Capture the cell that displays the provided text and extract its [X, Y] central coordinate. 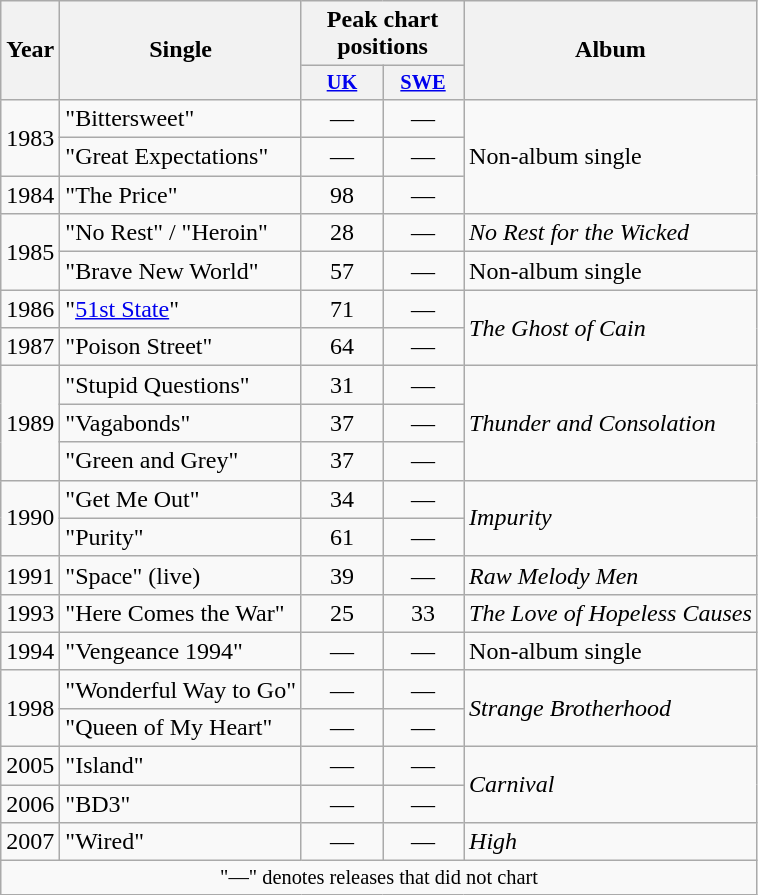
Raw Melody Men [611, 575]
1984 [30, 195]
31 [342, 385]
"Bittersweet" [181, 118]
"The Price" [181, 195]
"Queen of My Heart" [181, 727]
Single [181, 50]
34 [342, 499]
Carnival [611, 785]
Year [30, 50]
"Get Me Out" [181, 499]
1994 [30, 651]
"Vengeance 1994" [181, 651]
1998 [30, 708]
"Purity" [181, 537]
"51st State" [181, 309]
25 [342, 613]
"Vagabonds" [181, 423]
"Space" (live) [181, 575]
The Love of Hopeless Causes [611, 613]
33 [422, 613]
"BD3" [181, 804]
2006 [30, 804]
"—" denotes releases that did not chart [380, 878]
39 [342, 575]
"Poison Street" [181, 347]
1983 [30, 137]
"Brave New World" [181, 271]
1985 [30, 252]
1990 [30, 518]
The Ghost of Cain [611, 328]
71 [342, 309]
1993 [30, 613]
57 [342, 271]
"Green and Grey" [181, 461]
98 [342, 195]
1989 [30, 423]
64 [342, 347]
UK [342, 83]
2005 [30, 766]
"Wonderful Way to Go" [181, 689]
"No Rest" / "Heroin" [181, 233]
"Island" [181, 766]
Impurity [611, 518]
"Wired" [181, 842]
28 [342, 233]
2007 [30, 842]
1986 [30, 309]
"Here Comes the War" [181, 613]
1987 [30, 347]
"Great Expectations" [181, 157]
61 [342, 537]
SWE [422, 83]
Thunder and Consolation [611, 423]
Album [611, 50]
No Rest for the Wicked [611, 233]
High [611, 842]
Peak chart positions [382, 34]
"Stupid Questions" [181, 385]
Strange Brotherhood [611, 708]
1991 [30, 575]
